Provide the [X, Y] coordinate of the cell's center where the given text is located.  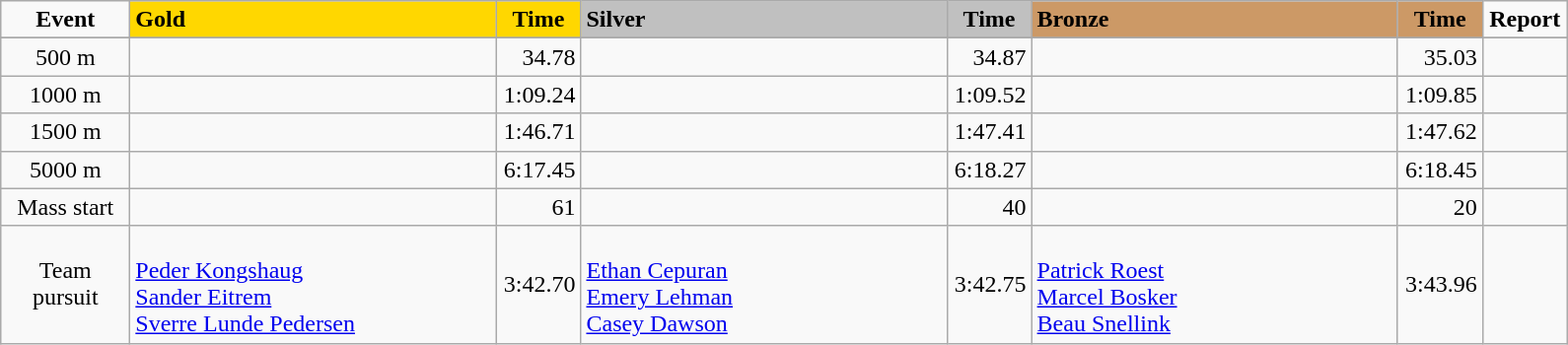
40 [989, 207]
1:47.41 [989, 132]
6:18.27 [989, 170]
1:09.52 [989, 95]
34.87 [989, 57]
3:42.75 [989, 284]
Patrick RoestMarcel BoskerBeau Snellink [1215, 284]
Event [65, 20]
34.78 [538, 57]
1:47.62 [1440, 132]
6:17.45 [538, 170]
500 m [65, 57]
3:42.70 [538, 284]
5000 m [65, 170]
61 [538, 207]
Peder KongshaugSander EitremSverre Lunde Pedersen [314, 284]
35.03 [1440, 57]
1:46.71 [538, 132]
20 [1440, 207]
1:09.24 [538, 95]
Bronze [1215, 20]
3:43.96 [1440, 284]
Silver [763, 20]
Ethan CepuranEmery LehmanCasey Dawson [763, 284]
1:09.85 [1440, 95]
Report [1525, 20]
Mass start [65, 207]
1500 m [65, 132]
Team pursuit [65, 284]
1000 m [65, 95]
6:18.45 [1440, 170]
Gold [314, 20]
